Return the [X, Y] coordinate for the center point of the cell that contains the specified text.  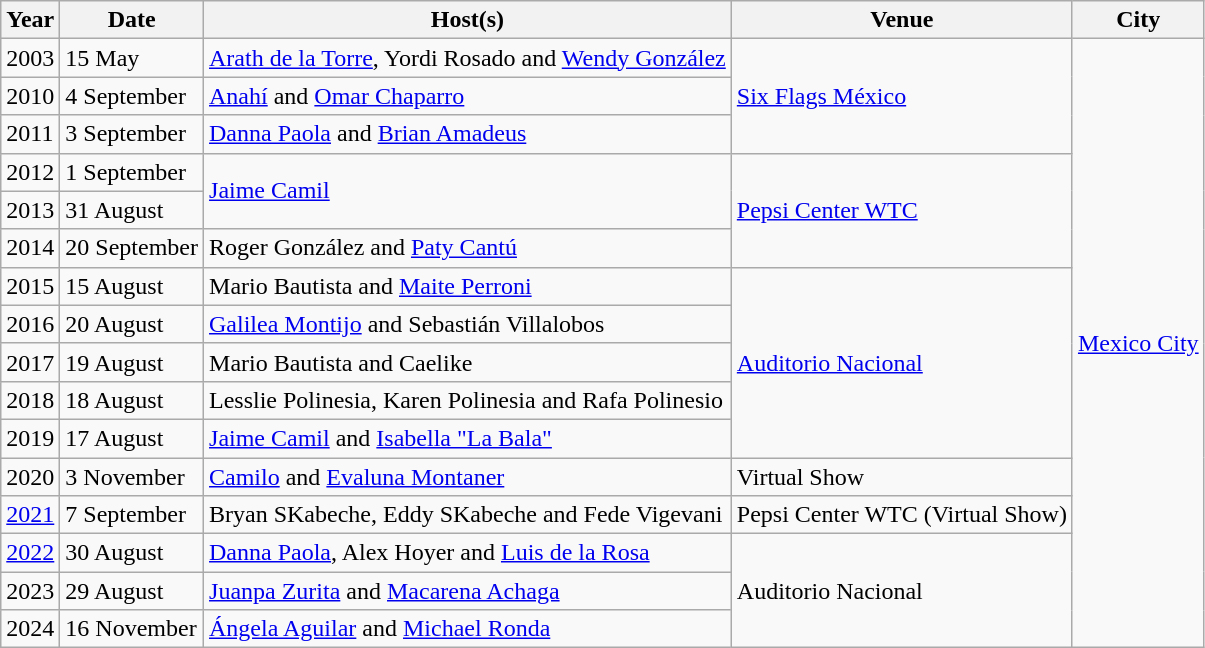
Bryan SKabeche, Eddy SKabeche and Fede Vigevani [468, 515]
4 September [132, 96]
Virtual Show [902, 477]
2021 [30, 515]
Host(s) [468, 20]
Pepsi Center WTC [902, 210]
3 September [132, 134]
3 November [132, 477]
Arath de la Torre, Yordi Rosado and Wendy González [468, 58]
15 May [132, 58]
Roger González and Paty Cantú [468, 248]
2024 [30, 629]
Six Flags México [902, 96]
2011 [30, 134]
2017 [30, 362]
2020 [30, 477]
19 August [132, 362]
Lesslie Polinesia, Karen Polinesia and Rafa Polinesio [468, 400]
2023 [30, 591]
Mario Bautista and Maite Perroni [468, 286]
2018 [30, 400]
1 September [132, 172]
Ángela Aguilar and Michael Ronda [468, 629]
Danna Paola and Brian Amadeus [468, 134]
Year [30, 20]
Mexico City [1138, 344]
Pepsi Center WTC (Virtual Show) [902, 515]
City [1138, 20]
2022 [30, 553]
18 August [132, 400]
20 September [132, 248]
2003 [30, 58]
2016 [30, 324]
2019 [30, 438]
31 August [132, 210]
Juanpa Zurita and Macarena Achaga [468, 591]
2010 [30, 96]
16 November [132, 629]
Galilea Montijo and Sebastián Villalobos [468, 324]
Camilo and Evaluna Montaner [468, 477]
Venue [902, 20]
Danna Paola, Alex Hoyer and Luis de la Rosa [468, 553]
2014 [30, 248]
17 August [132, 438]
15 August [132, 286]
30 August [132, 553]
2015 [30, 286]
Jaime Camil [468, 191]
Mario Bautista and Caelike [468, 362]
2013 [30, 210]
7 September [132, 515]
Date [132, 20]
2012 [30, 172]
Jaime Camil and Isabella "La Bala" [468, 438]
Anahí and Omar Chaparro [468, 96]
29 August [132, 591]
20 August [132, 324]
